Provide the [x, y] coordinate of the cell's center where the given text is located.  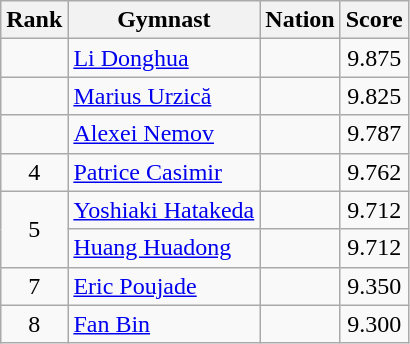
9.825 [374, 96]
9.875 [374, 58]
Marius Urzică [164, 96]
Alexei Nemov [164, 134]
Li Donghua [164, 58]
4 [34, 172]
9.300 [374, 324]
5 [34, 229]
Gymnast [164, 20]
Patrice Casimir [164, 172]
9.350 [374, 286]
8 [34, 324]
9.762 [374, 172]
7 [34, 286]
Nation [300, 20]
Eric Poujade [164, 286]
Score [374, 20]
Yoshiaki Hatakeda [164, 210]
Rank [34, 20]
Fan Bin [164, 324]
Huang Huadong [164, 248]
9.787 [374, 134]
